Detect which cell encompasses the target text, then output its [X, Y] center coordinate. 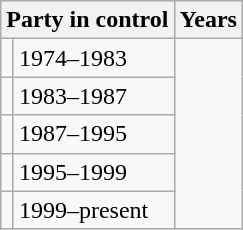
Party in control [88, 20]
Years [208, 20]
1995–1999 [94, 172]
1983–1987 [94, 96]
1974–1983 [94, 58]
1999–present [94, 210]
1987–1995 [94, 134]
